Determine the [X, Y] coordinate at the center of the cell enclosing the given text.  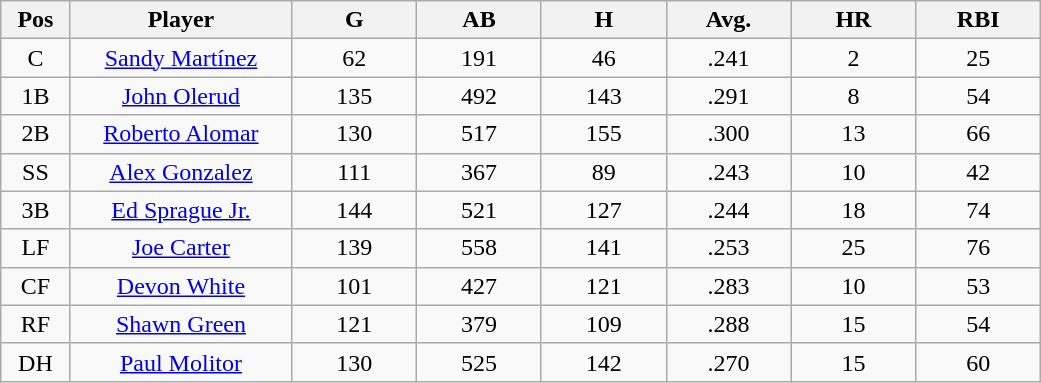
Roberto Alomar [181, 134]
155 [604, 134]
521 [480, 210]
101 [354, 286]
SS [36, 172]
.291 [728, 96]
RF [36, 324]
John Olerud [181, 96]
Paul Molitor [181, 362]
.283 [728, 286]
Alex Gonzalez [181, 172]
2 [854, 58]
.270 [728, 362]
66 [978, 134]
13 [854, 134]
Joe Carter [181, 248]
127 [604, 210]
G [354, 20]
558 [480, 248]
HR [854, 20]
62 [354, 58]
Shawn Green [181, 324]
.300 [728, 134]
427 [480, 286]
517 [480, 134]
42 [978, 172]
DH [36, 362]
C [36, 58]
109 [604, 324]
LF [36, 248]
Devon White [181, 286]
Avg. [728, 20]
525 [480, 362]
.244 [728, 210]
Sandy Martínez [181, 58]
76 [978, 248]
Player [181, 20]
CF [36, 286]
Ed Sprague Jr. [181, 210]
141 [604, 248]
H [604, 20]
.243 [728, 172]
135 [354, 96]
139 [354, 248]
367 [480, 172]
191 [480, 58]
60 [978, 362]
111 [354, 172]
492 [480, 96]
144 [354, 210]
89 [604, 172]
.253 [728, 248]
53 [978, 286]
74 [978, 210]
.241 [728, 58]
Pos [36, 20]
AB [480, 20]
3B [36, 210]
8 [854, 96]
2B [36, 134]
1B [36, 96]
379 [480, 324]
46 [604, 58]
.288 [728, 324]
RBI [978, 20]
18 [854, 210]
143 [604, 96]
142 [604, 362]
